Scan for the cell matching the given text and deliver its (x, y) coordinate at center. 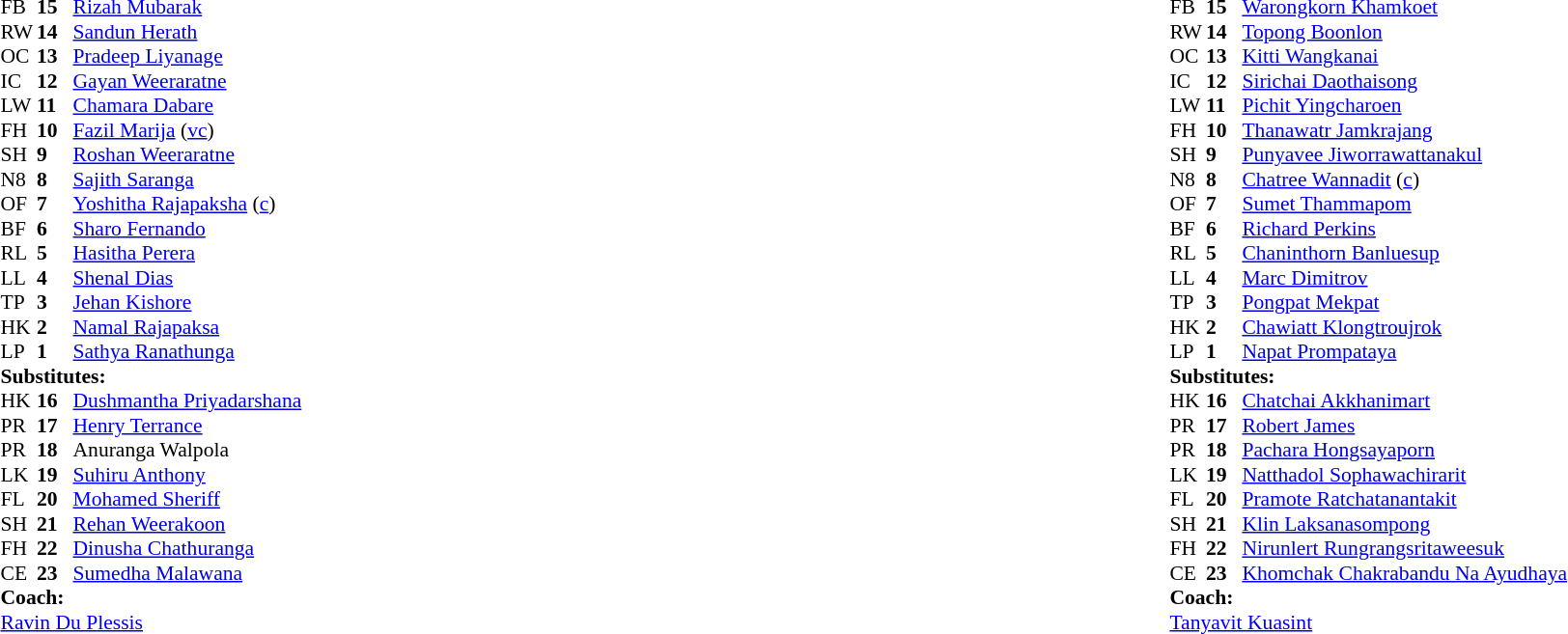
Natthadol Sophawachirarit (1404, 475)
Anuranga Walpola (187, 451)
Henry Terrance (187, 426)
Dushmantha Priyadarshana (187, 400)
Sathya Ranathunga (187, 352)
Pongpat Mekpat (1404, 302)
Klin Laksanasompong (1404, 524)
Kitti Wangkanai (1404, 57)
Chatchai Akkhanimart (1404, 400)
Marc Dimitrov (1404, 278)
Dinusha Chathuranga (187, 549)
Hasitha Perera (187, 254)
Shenal Dias (187, 278)
Fazil Marija (vc) (187, 130)
Pramote Ratchatanantakit (1404, 499)
Chatree Wannadit (c) (1404, 179)
Jehan Kishore (187, 302)
Thanawatr Jamkrajang (1404, 130)
Pradeep Liyanage (187, 57)
Topong Boonlon (1404, 32)
Namal Rajapaksa (187, 327)
Sharo Fernando (187, 229)
Sajith Saranga (187, 179)
Sumedha Malawana (187, 573)
Punyavee Jiworrawattanakul (1404, 155)
Richard Perkins (1404, 229)
Chawiatt Klongtroujrok (1404, 327)
Suhiru Anthony (187, 475)
Yoshitha Rajapaksha (c) (187, 204)
Pachara Hongsayaporn (1404, 451)
Nirunlert Rungrangsritaweesuk (1404, 549)
Pichit Yingcharoen (1404, 105)
Rehan Weerakoon (187, 524)
Chaninthorn Banluesup (1404, 254)
Chamara Dabare (187, 105)
Khomchak Chakrabandu Na Ayudhaya (1404, 573)
Roshan Weeraratne (187, 155)
Robert James (1404, 426)
Gayan Weeraratne (187, 81)
Sandun Herath (187, 32)
Napat Prompataya (1404, 352)
Sumet Thammapom (1404, 204)
Mohamed Sheriff (187, 499)
Sirichai Daothaisong (1404, 81)
